For the text-containing cell, return its midpoint in (x, y) coordinate format. 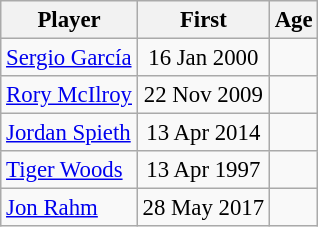
13 Apr 2014 (203, 133)
13 Apr 1997 (203, 170)
Jon Rahm (70, 208)
First (203, 20)
Age (294, 20)
16 Jan 2000 (203, 58)
Rory McIlroy (70, 95)
22 Nov 2009 (203, 95)
Sergio García (70, 58)
Jordan Spieth (70, 133)
Tiger Woods (70, 170)
28 May 2017 (203, 208)
Player (70, 20)
